From the cell containing the given text, extract its center point as [X, Y] coordinate. 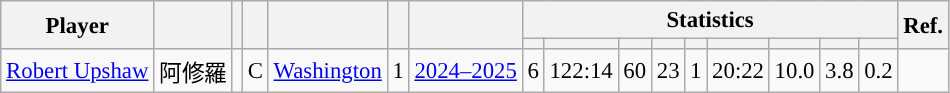
C [255, 71]
0.2 [878, 71]
6 [533, 71]
Statistics [710, 20]
Robert Upshaw [78, 71]
60 [634, 71]
2024–2025 [466, 71]
Player [78, 25]
Washington [328, 71]
23 [668, 71]
3.8 [840, 71]
20:22 [738, 71]
122:14 [581, 71]
Ref. [923, 25]
阿修羅 [193, 71]
10.0 [794, 71]
